Extract the [x, y] coordinate from the center of the cell holding the provided text.  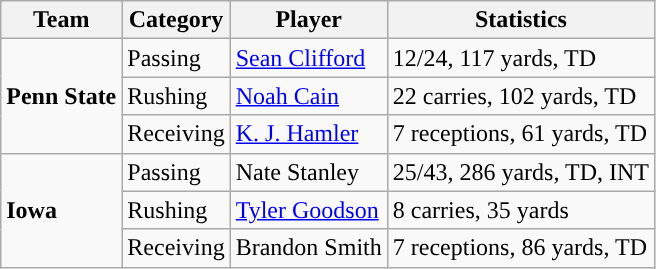
Sean Clifford [308, 58]
Player [308, 20]
Statistics [520, 20]
7 receptions, 86 yards, TD [520, 248]
Category [176, 20]
Penn State [62, 96]
Brandon Smith [308, 248]
K. J. Hamler [308, 134]
12/24, 117 yards, TD [520, 58]
Tyler Goodson [308, 210]
Nate Stanley [308, 172]
Team [62, 20]
25/43, 286 yards, TD, INT [520, 172]
22 carries, 102 yards, TD [520, 96]
7 receptions, 61 yards, TD [520, 134]
Iowa [62, 210]
8 carries, 35 yards [520, 210]
Noah Cain [308, 96]
